Extract the [x, y] coordinate from the center of the cell holding the provided text.  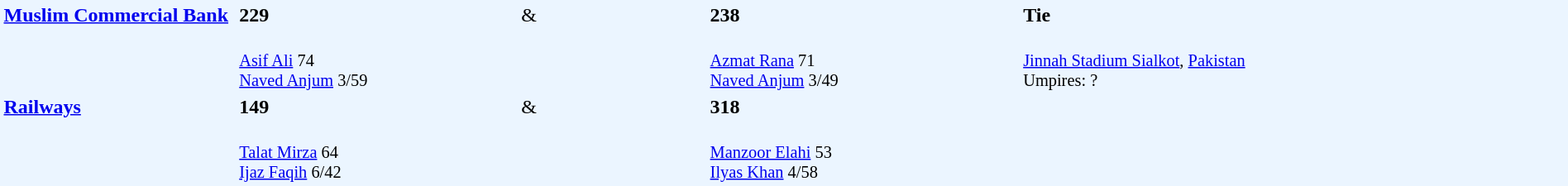
Manzoor Elahi 53 Ilyas Khan 4/58 [864, 152]
318 [864, 107]
Talat Mirza 64 Ijaz Faqih 6/42 [378, 152]
238 [864, 15]
Muslim Commercial Bank [119, 47]
149 [378, 107]
Asif Ali 74 Naved Anjum 3/59 [378, 61]
Jinnah Stadium Sialkot, Pakistan Umpires: ? [1293, 107]
Tie [1293, 15]
Azmat Rana 71 Naved Anjum 3/49 [864, 61]
229 [378, 15]
Railways [119, 139]
